Extract the [x, y] coordinate from the center of the cell holding the provided text.  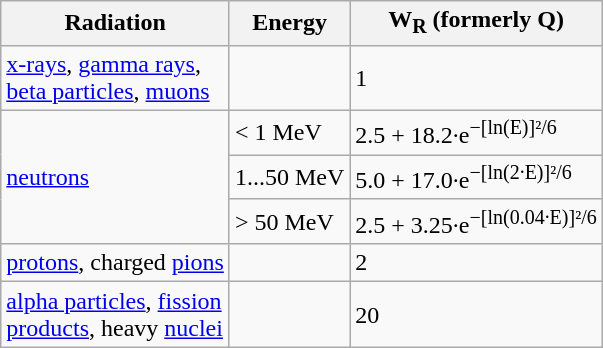
1 [476, 78]
1...50 MeV [289, 178]
> 50 MeV [289, 222]
neutrons [116, 177]
< 1 MeV [289, 132]
2 [476, 263]
2.5 + 18.2·e−[ln(E)]²/6 [476, 132]
Radiation [116, 23]
x-rays, gamma rays,beta particles, muons [116, 78]
protons, charged pions [116, 263]
2.5 + 3.25·e−[ln(0.04·E)]²/6 [476, 222]
Energy [289, 23]
alpha particles, fissionproducts, heavy nuclei [116, 314]
WR (formerly Q) [476, 23]
5.0 + 17.0·e−[ln(2·E)]²/6 [476, 178]
20 [476, 314]
